Identify which cell holds the provided text, then report its [X, Y] central coordinate. 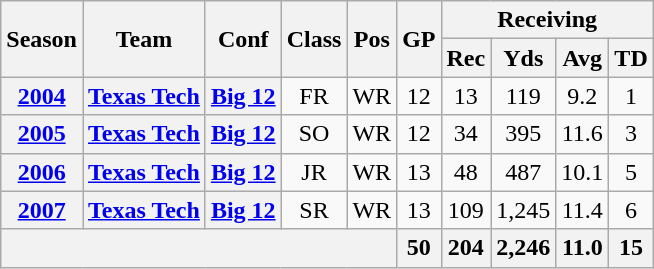
11.4 [582, 210]
Pos [372, 39]
109 [466, 210]
48 [466, 172]
3 [631, 134]
11.6 [582, 134]
SO [314, 134]
TD [631, 58]
9.2 [582, 96]
Rec [466, 58]
Receiving [547, 20]
2006 [42, 172]
50 [419, 248]
SR [314, 210]
34 [466, 134]
204 [466, 248]
Conf [243, 39]
Yds [524, 58]
395 [524, 134]
119 [524, 96]
2007 [42, 210]
Avg [582, 58]
2,246 [524, 248]
2004 [42, 96]
Class [314, 39]
5 [631, 172]
1 [631, 96]
GP [419, 39]
FR [314, 96]
10.1 [582, 172]
6 [631, 210]
1,245 [524, 210]
Season [42, 39]
Team [144, 39]
487 [524, 172]
2005 [42, 134]
15 [631, 248]
11.0 [582, 248]
JR [314, 172]
